Detect which cell encompasses the target text, then output its (X, Y) center coordinate. 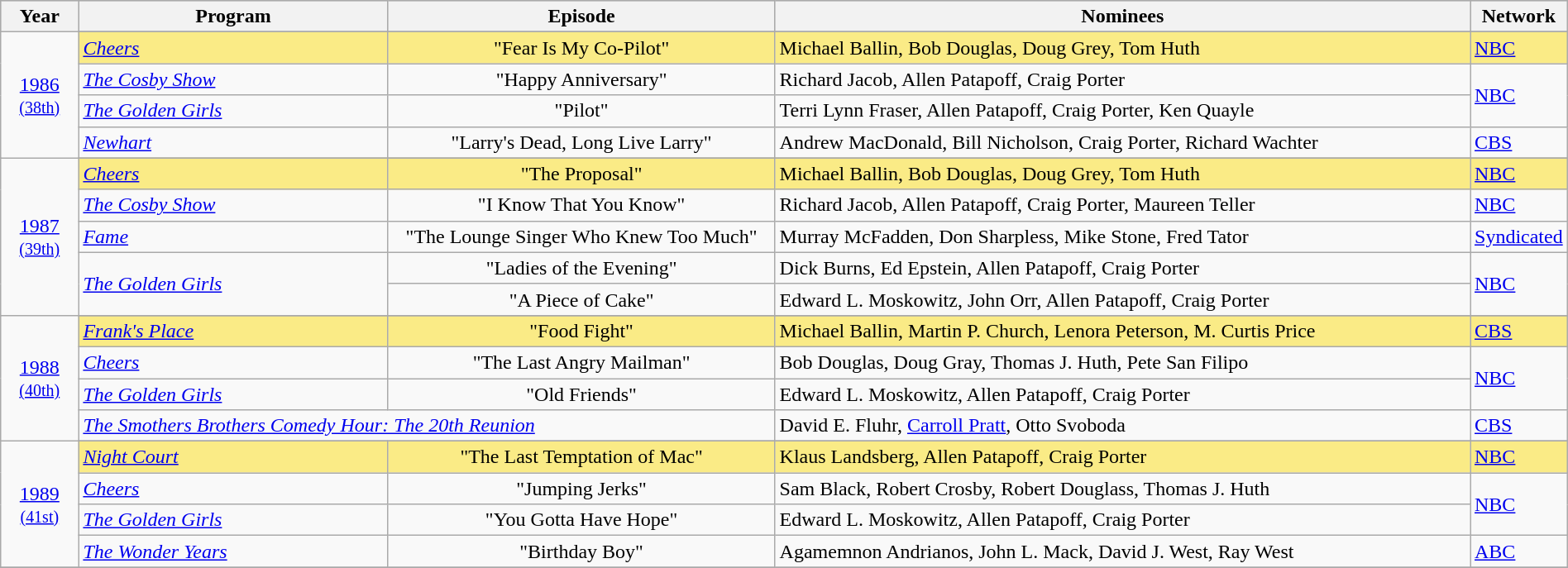
Episode (581, 17)
Sam Black, Robert Crosby, Robert Douglass, Thomas J. Huth (1122, 489)
The Wonder Years (233, 551)
"The Last Temptation of Mac" (581, 457)
"You Gotta Have Hope" (581, 520)
Syndicated (1519, 236)
Dick Burns, Ed Epstein, Allen Patapoff, Craig Porter (1122, 268)
Network (1519, 17)
"The Lounge Singer Who Knew Too Much" (581, 236)
"I Know That You Know" (581, 205)
Richard Jacob, Allen Patapoff, Craig Porter (1122, 79)
Murray McFadden, Don Sharpless, Mike Stone, Fred Tator (1122, 236)
Program (233, 17)
Nominees (1122, 17)
"The Proposal" (581, 174)
"A Piece of Cake" (581, 299)
Michael Ballin, Martin P. Church, Lenora Peterson, M. Curtis Price (1122, 331)
Agamemnon Andrianos, John L. Mack, David J. West, Ray West (1122, 551)
1987(39th) (40, 236)
"Pilot" (581, 111)
1989(41st) (40, 504)
Frank's Place (233, 331)
1988(40th) (40, 378)
Newhart (233, 142)
Terri Lynn Fraser, Allen Patapoff, Craig Porter, Ken Quayle (1122, 111)
"Ladies of the Evening" (581, 268)
Year (40, 17)
"Food Fight" (581, 331)
"Old Friends" (581, 394)
"Jumping Jerks" (581, 489)
"The Last Angry Mailman" (581, 362)
"Birthday Boy" (581, 551)
"Fear Is My Co-Pilot" (581, 48)
Fame (233, 236)
Edward L. Moskowitz, John Orr, Allen Patapoff, Craig Porter (1122, 299)
Klaus Landsberg, Allen Patapoff, Craig Porter (1122, 457)
"Happy Anniversary" (581, 79)
1986(38th) (40, 95)
David E. Fluhr, Carroll Pratt, Otto Svoboda (1122, 426)
Bob Douglas, Doug Gray, Thomas J. Huth, Pete San Filipo (1122, 362)
Night Court (233, 457)
Richard Jacob, Allen Patapoff, Craig Porter, Maureen Teller (1122, 205)
The Smothers Brothers Comedy Hour: The 20th Reunion (427, 426)
Andrew MacDonald, Bill Nicholson, Craig Porter, Richard Wachter (1122, 142)
"Larry's Dead, Long Live Larry" (581, 142)
ABC (1519, 551)
